Identify which cell holds the provided text, then report its (X, Y) central coordinate. 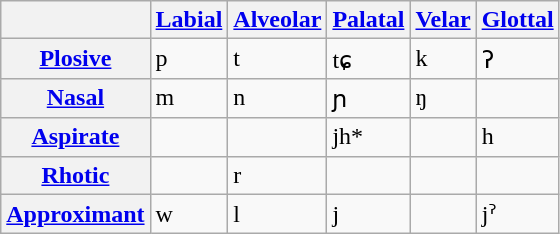
l (278, 214)
Alveolar (278, 20)
h (518, 137)
m (189, 98)
j (368, 214)
n (278, 98)
Glottal (518, 20)
Labial (189, 20)
w (189, 214)
jˀ (518, 214)
k (443, 59)
jh* (368, 137)
Palatal (368, 20)
Aspirate (76, 137)
Nasal (76, 98)
ŋ (443, 98)
p (189, 59)
Approximant (76, 214)
Rhotic (76, 175)
tɕ (368, 59)
r (278, 175)
t (278, 59)
ɲ (368, 98)
Plosive (76, 59)
Velar (443, 20)
ʔ (518, 59)
